Return (X, Y) of the center of cell containing provided text 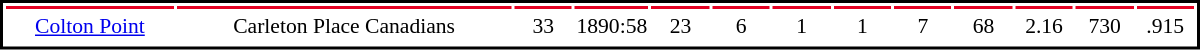
68 (984, 26)
Carleton Place Canadians (344, 26)
33 (543, 26)
2.16 (1044, 26)
.915 (1165, 26)
6 (741, 26)
1890:58 (612, 26)
Colton Point (90, 26)
23 (681, 26)
730 (1105, 26)
7 (923, 26)
